Pinpoint the cell where the given text exists, returning its [x, y] midpoint coordinate. 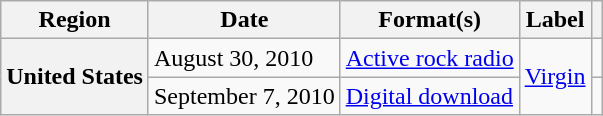
Digital download [430, 96]
United States [75, 77]
Region [75, 20]
Format(s) [430, 20]
Virgin [555, 77]
Label [555, 20]
August 30, 2010 [244, 58]
Date [244, 20]
Active rock radio [430, 58]
September 7, 2010 [244, 96]
